From the cell containing the given text, extract its center point as [X, Y] coordinate. 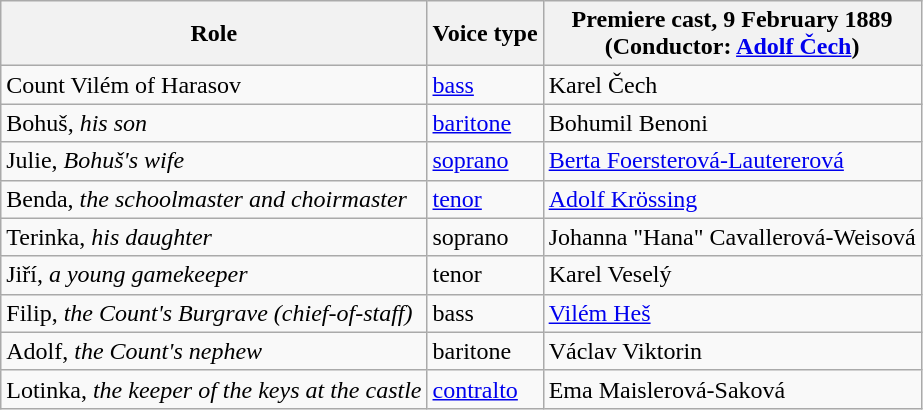
Lotinka, the keeper of the keys at the castle [214, 389]
Adolf Krössing [732, 199]
Jiří, a young gamekeeper [214, 275]
Adolf, the Count's nephew [214, 351]
Ema Maislerová-Saková [732, 389]
Voice type [485, 34]
Count Vilém of Harasov [214, 85]
Benda, the schoolmaster and choirmaster [214, 199]
Role [214, 34]
Bohuš, his son [214, 123]
contralto [485, 389]
Vilém Heš [732, 313]
Julie, Bohuš's wife [214, 161]
Václav Viktorin [732, 351]
Premiere cast, 9 February 1889(Conductor: Adolf Čech) [732, 34]
Berta Foersterová-Lautererová [732, 161]
Terinka, his daughter [214, 237]
Johanna "Hana" Cavallerová-Weisová [732, 237]
Filip, the Count's Burgrave (chief-of-staff) [214, 313]
Karel Čech [732, 85]
Karel Veselý [732, 275]
Bohumil Benoni [732, 123]
